Return [x, y] of the center of cell containing provided text 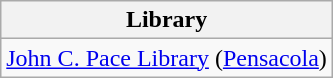
Library [167, 20]
John C. Pace Library (Pensacola) [167, 58]
